Search for the cell housing the specified text and yield its [x, y] center coordinate. 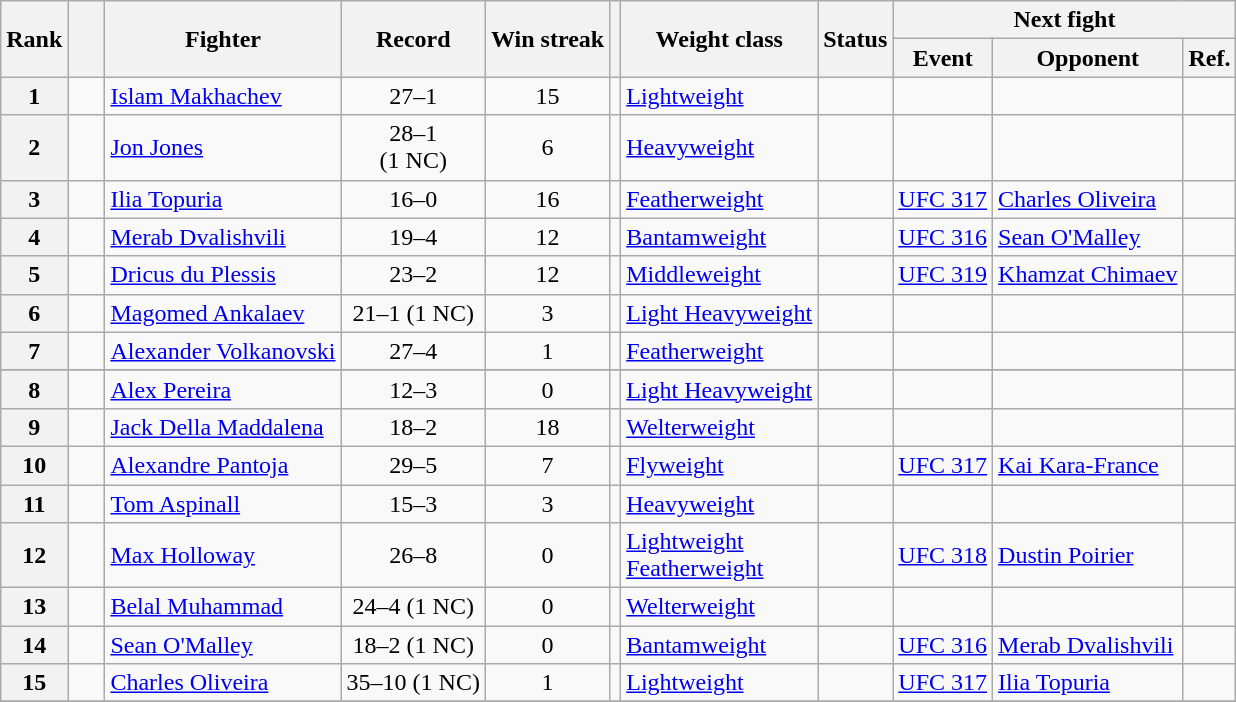
Alexandre Pantoja [223, 465]
Dustin Poirier [1088, 556]
28–1(1 NC) [413, 148]
Middleweight [720, 275]
10 [34, 465]
Max Holloway [223, 556]
24–4 (1 NC) [413, 607]
16 [547, 199]
27–4 [413, 351]
Alex Pereira [223, 389]
Weight class [720, 39]
Magomed Ankalaev [223, 313]
2 [34, 148]
18 [547, 427]
14 [34, 645]
Fighter [223, 39]
19–4 [413, 237]
Belal Muhammad [223, 607]
Next fight [1064, 20]
Dricus du Plessis [223, 275]
Islam Makhachev [223, 96]
11 [34, 503]
Jack Della Maddalena [223, 427]
Tom Aspinall [223, 503]
Win streak [547, 39]
Ref. [1210, 58]
Alexander Volkanovski [223, 351]
Jon Jones [223, 148]
Record [413, 39]
18–2 [413, 427]
26–8 [413, 556]
13 [34, 607]
Status [856, 39]
UFC 319 [943, 275]
Kai Kara-France [1088, 465]
9 [34, 427]
16–0 [413, 199]
Khamzat Chimaev [1088, 275]
29–5 [413, 465]
8 [34, 389]
UFC 318 [943, 556]
Event [943, 58]
Opponent [1088, 58]
27–1 [413, 96]
35–10 (1 NC) [413, 683]
15–3 [413, 503]
4 [34, 237]
12–3 [413, 389]
5 [34, 275]
23–2 [413, 275]
Rank [34, 39]
18–2 (1 NC) [413, 645]
21–1 (1 NC) [413, 313]
LightweightFeatherweight [720, 556]
Flyweight [720, 465]
